Detect which cell encompasses the target text, then output its (X, Y) center coordinate. 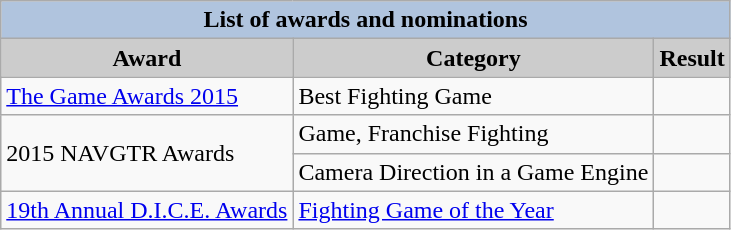
The Game Awards 2015 (147, 96)
List of awards and nominations (366, 20)
Category (474, 58)
Award (147, 58)
Fighting Game of the Year (474, 210)
2015 NAVGTR Awards (147, 153)
19th Annual D.I.C.E. Awards (147, 210)
Game, Franchise Fighting (474, 134)
Camera Direction in a Game Engine (474, 172)
Result (692, 58)
Best Fighting Game (474, 96)
